Scan for the cell matching the given text and deliver its [x, y] coordinate at center. 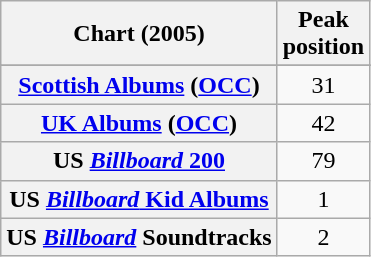
Scottish Albums (OCC) [139, 85]
1 [323, 199]
79 [323, 161]
UK Albums (OCC) [139, 123]
31 [323, 85]
2 [323, 237]
Chart (2005) [139, 34]
42 [323, 123]
Peakposition [323, 34]
US Billboard Soundtracks [139, 237]
US Billboard 200 [139, 161]
US Billboard Kid Albums [139, 199]
